Scan for the cell matching the given text and deliver its [x, y] coordinate at center. 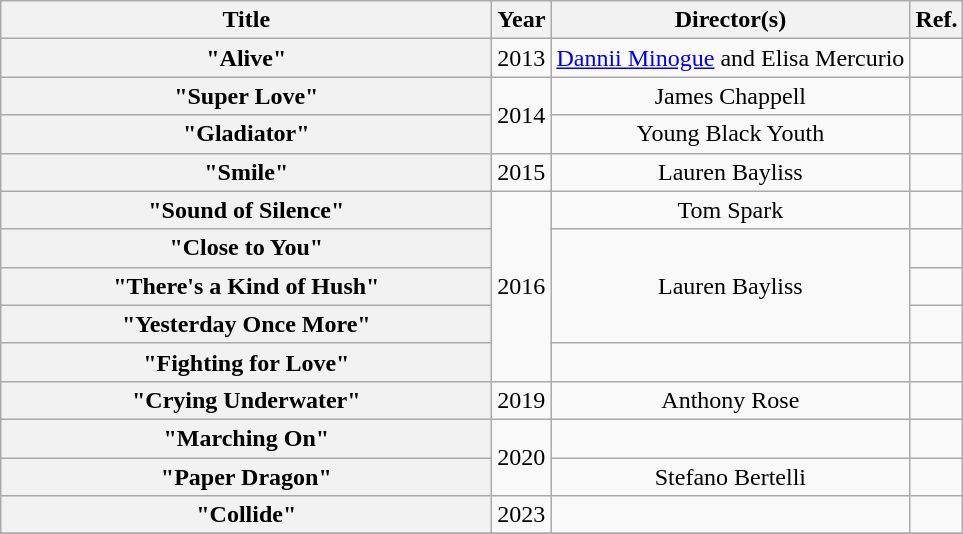
2014 [522, 115]
Dannii Minogue and Elisa Mercurio [730, 58]
James Chappell [730, 96]
"Yesterday Once More" [246, 324]
"There's a Kind of Hush" [246, 286]
"Fighting for Love" [246, 362]
2020 [522, 457]
Director(s) [730, 20]
Young Black Youth [730, 134]
Tom Spark [730, 210]
"Alive" [246, 58]
2023 [522, 515]
Anthony Rose [730, 400]
"Collide" [246, 515]
"Paper Dragon" [246, 477]
"Smile" [246, 172]
2016 [522, 286]
"Close to You" [246, 248]
"Sound of Silence" [246, 210]
Ref. [936, 20]
2019 [522, 400]
Year [522, 20]
"Super Love" [246, 96]
2013 [522, 58]
Stefano Bertelli [730, 477]
"Crying Underwater" [246, 400]
2015 [522, 172]
Title [246, 20]
"Gladiator" [246, 134]
"Marching On" [246, 438]
